Identify which cell holds the provided text, then report its [x, y] central coordinate. 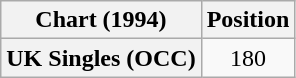
Position [248, 20]
Chart (1994) [101, 20]
UK Singles (OCC) [101, 58]
180 [248, 58]
